Return the [X, Y] coordinate for the center point of the cell that contains the specified text.  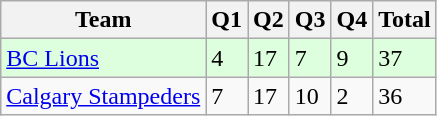
9 [352, 58]
36 [405, 96]
Q3 [310, 20]
Calgary Stampeders [104, 96]
Q1 [227, 20]
10 [310, 96]
Total [405, 20]
2 [352, 96]
BC Lions [104, 58]
4 [227, 58]
Q4 [352, 20]
Team [104, 20]
Q2 [269, 20]
37 [405, 58]
